From the cell containing the given text, extract its center point as [X, Y] coordinate. 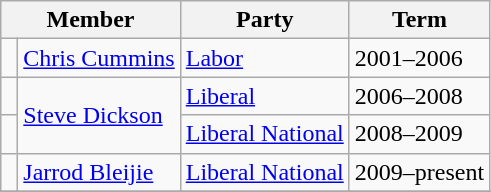
Steve Dickson [99, 115]
Chris Cummins [99, 58]
2001–2006 [419, 58]
Term [419, 20]
Jarrod Bleijie [99, 172]
2008–2009 [419, 134]
2006–2008 [419, 96]
2009–present [419, 172]
Member [90, 20]
Labor [264, 58]
Liberal [264, 96]
Party [264, 20]
